Scan for the cell matching the given text and deliver its [X, Y] coordinate at center. 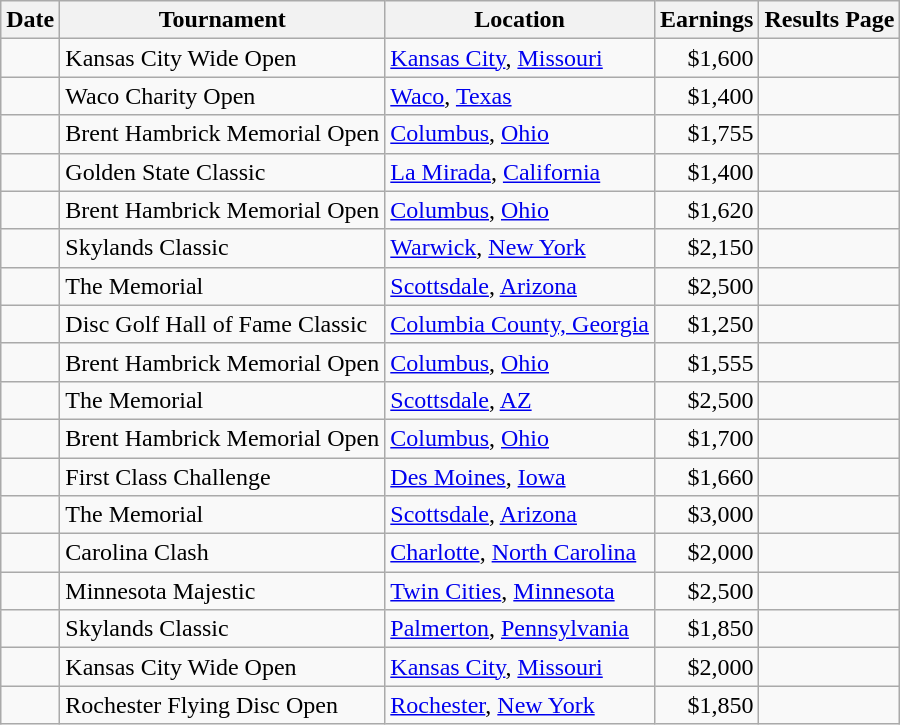
$1,555 [706, 362]
$1,250 [706, 324]
$3,000 [706, 515]
Rochester, New York [520, 705]
Location [520, 20]
Warwick, New York [520, 248]
Scottsdale, AZ [520, 400]
Rochester Flying Disc Open [222, 705]
$1,755 [706, 134]
Twin Cities, Minnesota [520, 591]
Palmerton, Pennsylvania [520, 629]
$1,700 [706, 438]
$1,660 [706, 477]
La Mirada, California [520, 172]
Waco, Texas [520, 96]
Columbia County, Georgia [520, 324]
Date [30, 20]
$1,620 [706, 210]
Waco Charity Open [222, 96]
$1,600 [706, 58]
Carolina Clash [222, 553]
Golden State Classic [222, 172]
Results Page [830, 20]
First Class Challenge [222, 477]
Charlotte, North Carolina [520, 553]
Des Moines, Iowa [520, 477]
Disc Golf Hall of Fame Classic [222, 324]
$2,150 [706, 248]
Earnings [706, 20]
Minnesota Majestic [222, 591]
Tournament [222, 20]
